Extract the (X, Y) coordinate from the center of the cell holding the provided text.  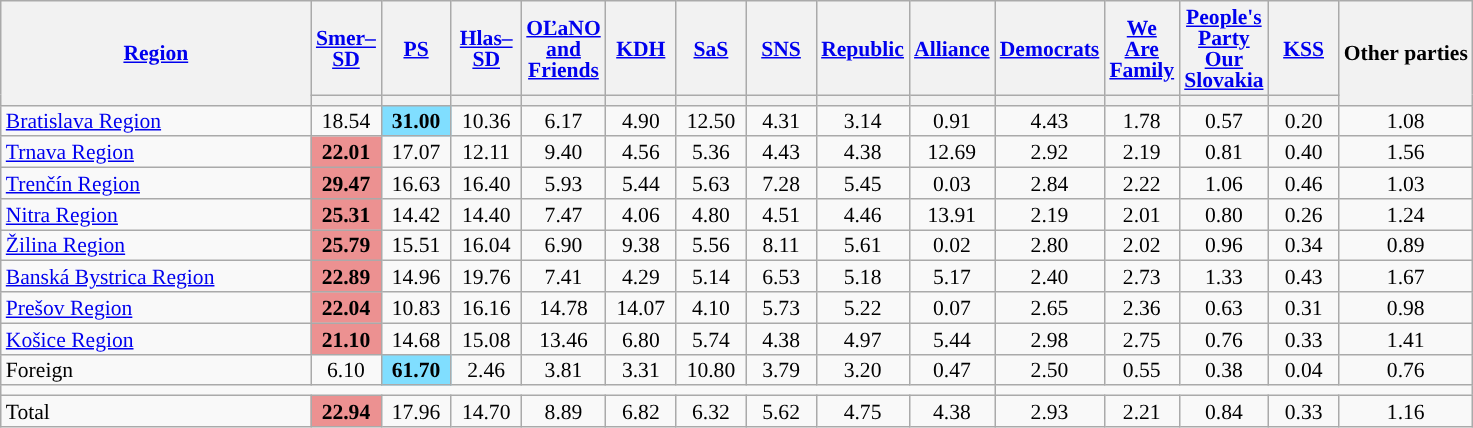
Region (156, 53)
4.80 (711, 214)
2.73 (1142, 276)
1.03 (1406, 184)
13.46 (563, 338)
0.98 (1406, 308)
6.82 (641, 412)
22.01 (346, 152)
1.78 (1142, 120)
14.70 (486, 412)
29.47 (346, 184)
OĽaNOand Friends (563, 48)
17.96 (416, 412)
Smer–SD (346, 48)
1.08 (1406, 120)
8.89 (563, 412)
4.90 (641, 120)
Total (156, 412)
4.56 (641, 152)
2.21 (1142, 412)
10.36 (486, 120)
5.61 (862, 246)
5.18 (862, 276)
1.06 (1224, 184)
13.91 (952, 214)
14.42 (416, 214)
61.70 (416, 370)
0.80 (1224, 214)
Alliance (952, 48)
2.93 (1050, 412)
16.16 (486, 308)
6.17 (563, 120)
6.10 (346, 370)
0.46 (1304, 184)
3.79 (781, 370)
0.89 (1406, 246)
9.38 (641, 246)
4.29 (641, 276)
0.63 (1224, 308)
7.41 (563, 276)
People's PartyOur Slovakia (1224, 48)
0.43 (1304, 276)
6.32 (711, 412)
14.07 (641, 308)
Trenčín Region (156, 184)
18.54 (346, 120)
14.78 (563, 308)
5.93 (563, 184)
2.92 (1050, 152)
6.90 (563, 246)
16.63 (416, 184)
2.01 (1142, 214)
2.98 (1050, 338)
Hlas–SD (486, 48)
7.28 (781, 184)
4.46 (862, 214)
17.07 (416, 152)
Bratislava Region (156, 120)
6.53 (781, 276)
10.83 (416, 308)
0.96 (1224, 246)
PS (416, 48)
0.02 (952, 246)
1.56 (1406, 152)
0.26 (1304, 214)
4.10 (711, 308)
SaS (711, 48)
We AreFamily (1142, 48)
3.20 (862, 370)
2.50 (1050, 370)
0.20 (1304, 120)
0.55 (1142, 370)
5.62 (781, 412)
0.47 (952, 370)
4.31 (781, 120)
12.69 (952, 152)
22.89 (346, 276)
4.97 (862, 338)
3.31 (641, 370)
5.36 (711, 152)
4.75 (862, 412)
5.74 (711, 338)
9.40 (563, 152)
1.16 (1406, 412)
4.06 (641, 214)
5.14 (711, 276)
Democrats (1050, 48)
4.51 (781, 214)
12.50 (711, 120)
0.38 (1224, 370)
2.75 (1142, 338)
Prešov Region (156, 308)
1.67 (1406, 276)
0.07 (952, 308)
5.56 (711, 246)
3.14 (862, 120)
5.63 (711, 184)
2.46 (486, 370)
0.81 (1224, 152)
14.96 (416, 276)
Košice Region (156, 338)
Žilina Region (156, 246)
8.11 (781, 246)
2.84 (1050, 184)
22.04 (346, 308)
16.04 (486, 246)
0.03 (952, 184)
0.84 (1224, 412)
0.31 (1304, 308)
7.47 (563, 214)
0.04 (1304, 370)
Trnava Region (156, 152)
12.11 (486, 152)
21.10 (346, 338)
1.24 (1406, 214)
10.80 (711, 370)
2.80 (1050, 246)
2.22 (1142, 184)
19.76 (486, 276)
1.33 (1224, 276)
Nitra Region (156, 214)
14.40 (486, 214)
25.31 (346, 214)
0.40 (1304, 152)
5.22 (862, 308)
2.65 (1050, 308)
KDH (641, 48)
0.57 (1224, 120)
SNS (781, 48)
Other parties (1406, 53)
15.08 (486, 338)
31.00 (416, 120)
5.73 (781, 308)
KSS (1304, 48)
15.51 (416, 246)
16.40 (486, 184)
22.94 (346, 412)
0.34 (1304, 246)
5.17 (952, 276)
0.91 (952, 120)
6.80 (641, 338)
Foreign (156, 370)
2.40 (1050, 276)
14.68 (416, 338)
5.45 (862, 184)
2.36 (1142, 308)
3.81 (563, 370)
Republic (862, 48)
2.02 (1142, 246)
25.79 (346, 246)
1.41 (1406, 338)
Banská Bystrica Region (156, 276)
